Locate the cell with the specified text and output its [x, y] center coordinate. 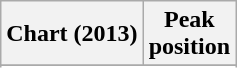
Peakposition [189, 34]
Chart (2013) [72, 34]
